Output the [X, Y] coordinate of the center of the cell containing the given text.  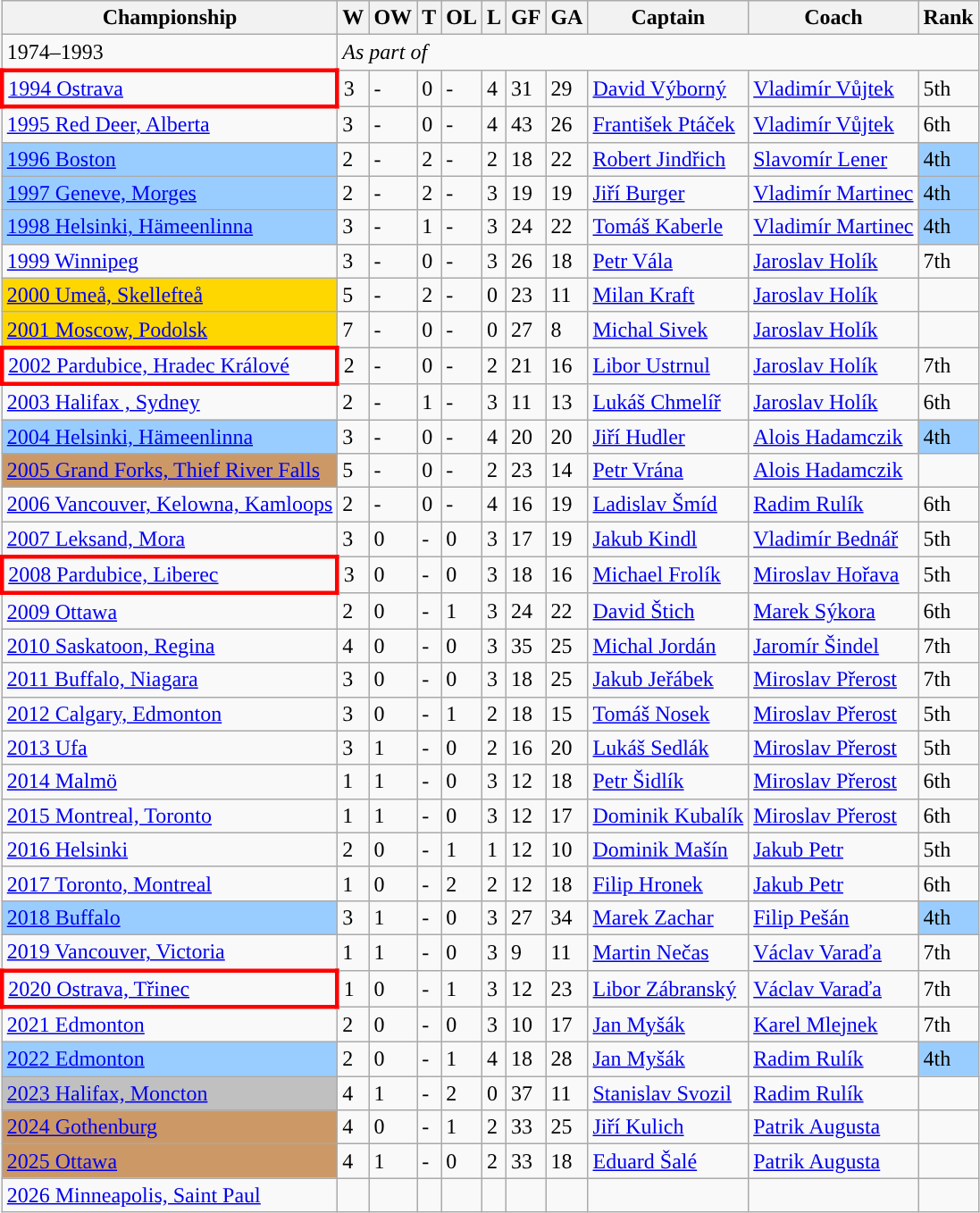
As part of [658, 53]
2005 Grand Forks, Thief River Falls [170, 471]
Rank [949, 18]
T [429, 18]
OL [462, 18]
Eduard Šalé [668, 1161]
2007 Leksand, Mora [170, 540]
Dominik Kubalík [668, 816]
Robert Jindřich [668, 159]
2013 Ufa [170, 748]
1998 Helsinki, Hämeenlinna [170, 227]
29 [566, 88]
1997 Geneve, Morges [170, 193]
Coach [833, 18]
Libor Ustrnul [668, 366]
Jiří Hudler [668, 437]
Filip Pešán [833, 917]
Petr Vála [668, 261]
31 [526, 88]
OW [393, 18]
2026 Minneapolis, Saint Paul [170, 1195]
Miroslav Hořava [833, 575]
Jakub Kindl [668, 540]
Ladislav Šmíd [668, 505]
Petr Šidlík [668, 782]
Championship [170, 18]
Jaromír Šindel [833, 646]
Libor Zábranský [668, 988]
Milan Kraft [668, 295]
Captain [668, 18]
2011 Buffalo, Niagara [170, 680]
David Štich [668, 611]
2006 Vancouver, Kelowna, Kamloops [170, 505]
2009 Ottawa [170, 611]
1974–1993 [170, 53]
Marek Zachar [668, 917]
Stanislav Svozil [668, 1093]
Jiří Kulich [668, 1127]
2024 Gothenburg [170, 1127]
37 [526, 1093]
2008 Pardubice, Liberec [170, 575]
Slavomír Lener [833, 159]
Michal Sivek [668, 330]
GA [566, 18]
2022 Edmonton [170, 1059]
15 [566, 714]
Michael Frolík [668, 575]
14 [566, 471]
2025 Ottawa [170, 1161]
Jakub Jeřábek [668, 680]
21 [526, 366]
2000 Umeå, Skellefteå [170, 295]
1999 Winnipeg [170, 261]
1994 Ostrava [170, 88]
2012 Calgary, Edmonton [170, 714]
9 [526, 952]
Michal Jordán [668, 646]
2016 Helsinki [170, 849]
2021 Edmonton [170, 1025]
2004 Helsinki, Hämeenlinna [170, 437]
Lukáš Sedlák [668, 748]
2017 Toronto, Montreal [170, 883]
7 [354, 330]
2003 Halifax , Sydney [170, 402]
L [493, 18]
1995 Red Deer, Alberta [170, 124]
2023 Halifax, Moncton [170, 1093]
28 [566, 1059]
Petr Vrána [668, 471]
GF [526, 18]
Marek Sýkora [833, 611]
Jiří Burger [668, 193]
1996 Boston [170, 159]
Martin Nečas [668, 952]
Filip Hronek [668, 883]
2002 Pardubice, Hradec Králové [170, 366]
2014 Malmö [170, 782]
8 [566, 330]
34 [566, 917]
13 [566, 402]
2018 Buffalo [170, 917]
2019 Vancouver, Victoria [170, 952]
2001 Moscow, Podolsk [170, 330]
2020 Ostrava, Třinec [170, 988]
Lukáš Chmelíř [668, 402]
Dominik Mašín [668, 849]
2015 Montreal, Toronto [170, 816]
David Výborný [668, 88]
W [354, 18]
František Ptáček [668, 124]
Tomáš Kaberle [668, 227]
Tomáš Nosek [668, 714]
Vladimír Bednář [833, 540]
35 [526, 646]
43 [526, 124]
2010 Saskatoon, Regina [170, 646]
Karel Mlejnek [833, 1025]
